Return the [x, y] coordinate for the center point of the cell that contains the specified text.  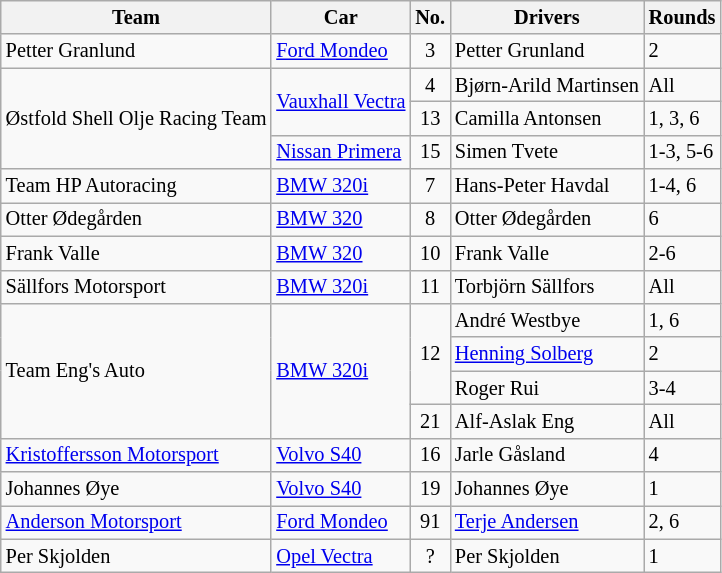
Bjørn-Arild Martinsen [547, 85]
Roger Rui [547, 388]
7 [430, 186]
André Westbye [547, 320]
15 [430, 152]
12 [430, 354]
Team [136, 17]
Østfold Shell Olje Racing Team [136, 118]
Anderson Motorsport [136, 522]
8 [430, 219]
3 [430, 51]
3-4 [682, 388]
Sällfors Motorsport [136, 287]
Rounds [682, 17]
No. [430, 17]
21 [430, 421]
? [430, 556]
Vauxhall Vectra [340, 102]
Hans-Peter Havdal [547, 186]
Drivers [547, 17]
91 [430, 522]
Petter Grunland [547, 51]
Alf-Aslak Eng [547, 421]
Car [340, 17]
Henning Solberg [547, 354]
Camilla Antonsen [547, 118]
1, 6 [682, 320]
Team HP Autoracing [136, 186]
Simen Tvete [547, 152]
Team Eng's Auto [136, 370]
Jarle Gåsland [547, 455]
1-4, 6 [682, 186]
Terje Andersen [547, 522]
16 [430, 455]
Kristoffersson Motorsport [136, 455]
2, 6 [682, 522]
Petter Granlund [136, 51]
1, 3, 6 [682, 118]
1-3, 5-6 [682, 152]
Torbjörn Sällfors [547, 287]
19 [430, 489]
6 [682, 219]
11 [430, 287]
Nissan Primera [340, 152]
Opel Vectra [340, 556]
2-6 [682, 253]
10 [430, 253]
13 [430, 118]
